Identify which cell holds the provided text, then report its [X, Y] central coordinate. 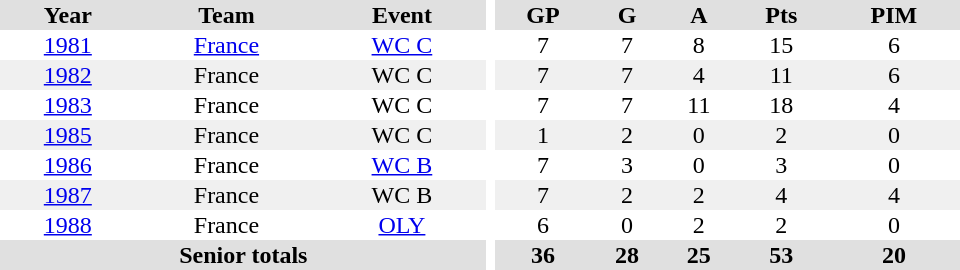
28 [627, 255]
53 [782, 255]
1 [544, 135]
20 [894, 255]
G [627, 15]
1987 [68, 195]
Senior totals [244, 255]
8 [699, 45]
Pts [782, 15]
A [699, 15]
OLY [402, 225]
15 [782, 45]
36 [544, 255]
1988 [68, 225]
1982 [68, 75]
1983 [68, 105]
Year [68, 15]
1986 [68, 165]
Team [227, 15]
Event [402, 15]
1981 [68, 45]
GP [544, 15]
PIM [894, 15]
25 [699, 255]
1985 [68, 135]
18 [782, 105]
